Locate the cell with the specified text and output its [X, Y] center coordinate. 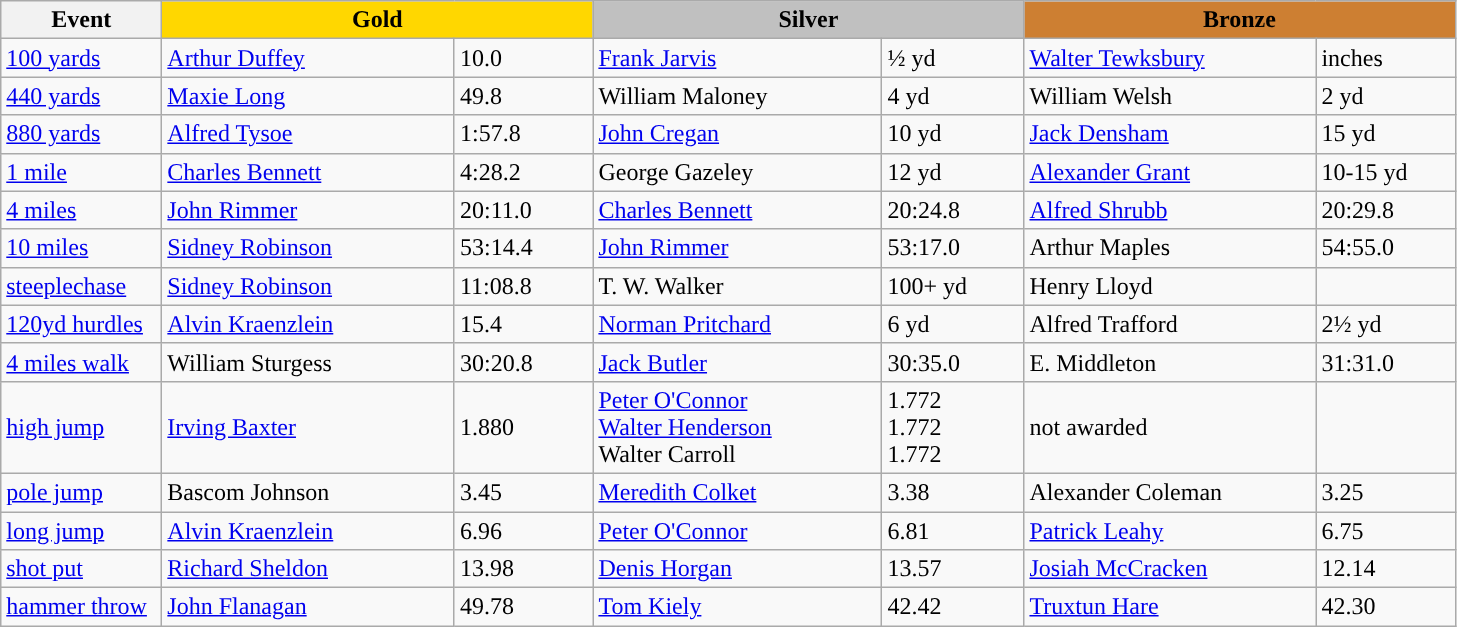
inches [1386, 58]
880 yards [82, 134]
Arthur Maples [1170, 248]
12.14 [1386, 569]
E. Middleton [1170, 362]
49.8 [523, 96]
Alexander Grant [1170, 172]
Denis Horgan [738, 569]
½ yd [953, 58]
15.4 [523, 324]
Tom Kiely [738, 607]
Frank Jarvis [738, 58]
Maxie Long [308, 96]
4:28.2 [523, 172]
42.30 [1386, 607]
6.75 [1386, 531]
2½ yd [1386, 324]
steeplechase [82, 286]
4 yd [953, 96]
Norman Pritchard [738, 324]
Alfred Trafford [1170, 324]
1:57.8 [523, 134]
6.81 [953, 531]
Walter Tewksbury [1170, 58]
31:31.0 [1386, 362]
3.38 [953, 492]
1 mile [82, 172]
120yd hurdles [82, 324]
10 miles [82, 248]
Josiah McCracken [1170, 569]
Peter O'Connor [738, 531]
Irving Baxter [308, 427]
30:35.0 [953, 362]
Bascom Johnson [308, 492]
100+ yd [953, 286]
53:17.0 [953, 248]
not awarded [1170, 427]
Meredith Colket [738, 492]
20:24.8 [953, 210]
440 yards [82, 96]
William Welsh [1170, 96]
T. W. Walker [738, 286]
42.42 [953, 607]
10.0 [523, 58]
George Gazeley [738, 172]
Alexander Coleman [1170, 492]
Arthur Duffey [308, 58]
6 yd [953, 324]
3.25 [1386, 492]
1.880 [523, 427]
Jack Densham [1170, 134]
20:29.8 [1386, 210]
1.7721.7721.772 [953, 427]
10 yd [953, 134]
13.57 [953, 569]
Jack Butler [738, 362]
shot put [82, 569]
Alfred Tysoe [308, 134]
Patrick Leahy [1170, 531]
Henry Lloyd [1170, 286]
4 miles walk [82, 362]
49.78 [523, 607]
2 yd [1386, 96]
William Sturgess [308, 362]
Alfred Shrubb [1170, 210]
4 miles [82, 210]
John Cregan [738, 134]
John Flanagan [308, 607]
20:11.0 [523, 210]
Truxtun Hare [1170, 607]
11:08.8 [523, 286]
pole jump [82, 492]
3.45 [523, 492]
Silver [808, 20]
William Maloney [738, 96]
Gold [378, 20]
30:20.8 [523, 362]
53:14.4 [523, 248]
hammer throw [82, 607]
100 yards [82, 58]
6.96 [523, 531]
Bronze [1240, 20]
13.98 [523, 569]
long jump [82, 531]
15 yd [1386, 134]
Event [82, 20]
10-15 yd [1386, 172]
54:55.0 [1386, 248]
Richard Sheldon [308, 569]
high jump [82, 427]
12 yd [953, 172]
Peter O'ConnorWalter Henderson Walter Carroll [738, 427]
